Determine the (x, y) coordinate at the center of the cell enclosing the given text.  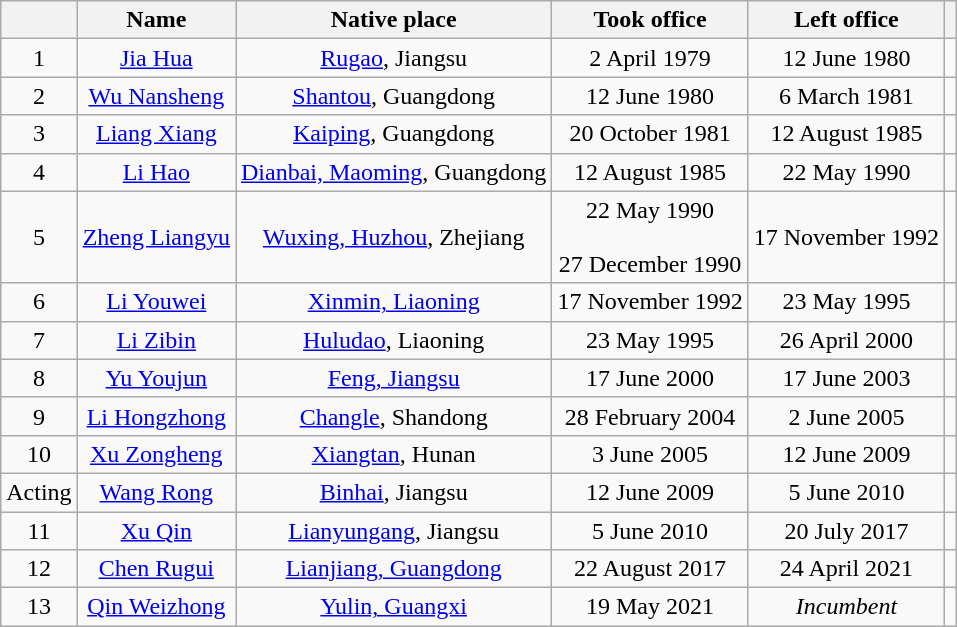
24 April 2021 (846, 569)
Binhai, Jiangsu (394, 492)
20 July 2017 (846, 531)
1 (39, 58)
28 February 2004 (650, 416)
17 June 2000 (650, 378)
Xu Zongheng (156, 454)
2 June 2005 (846, 416)
8 (39, 378)
Kaiping, Guangdong (394, 134)
Xu Qin (156, 531)
5 (39, 237)
Feng, Jiangsu (394, 378)
2 April 1979 (650, 58)
Name (156, 20)
Huludao, Liaoning (394, 340)
26 April 2000 (846, 340)
Xiangtan, Hunan (394, 454)
Took office (650, 20)
3 June 2005 (650, 454)
Yu Youjun (156, 378)
Left office (846, 20)
Xinmin, Liaoning (394, 302)
4 (39, 172)
Liang Xiang (156, 134)
Li Zibin (156, 340)
22 May 1990 (846, 172)
Yulin, Guangxi (394, 607)
3 (39, 134)
6 (39, 302)
20 October 1981 (650, 134)
Native place (394, 20)
Incumbent (846, 607)
Wuxing, Huzhou, Zhejiang (394, 237)
10 (39, 454)
Changle, Shandong (394, 416)
Wu Nansheng (156, 96)
19 May 2021 (650, 607)
Acting (39, 492)
7 (39, 340)
9 (39, 416)
17 June 2003 (846, 378)
Li Youwei (156, 302)
Wang Rong (156, 492)
Lianyungang, Jiangsu (394, 531)
2 (39, 96)
Li Hao (156, 172)
Zheng Liangyu (156, 237)
Qin Weizhong (156, 607)
Rugao, Jiangsu (394, 58)
Shantou, Guangdong (394, 96)
11 (39, 531)
22 May 199027 December 1990 (650, 237)
Dianbai, Maoming, Guangdong (394, 172)
Jia Hua (156, 58)
22 August 2017 (650, 569)
Li Hongzhong (156, 416)
13 (39, 607)
12 (39, 569)
Lianjiang, Guangdong (394, 569)
6 March 1981 (846, 96)
Chen Rugui (156, 569)
